Locate the cell with the specified text and output its (x, y) center coordinate. 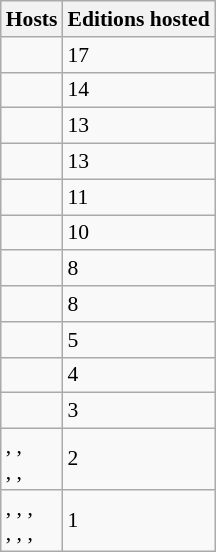
17 (138, 55)
3 (138, 411)
10 (138, 233)
14 (138, 90)
11 (138, 197)
5 (138, 340)
Hosts (32, 19)
, , , , , , (32, 520)
Editions hosted (138, 19)
1 (138, 520)
4 (138, 375)
, , , , (32, 460)
2 (138, 460)
